Detect which cell encompasses the target text, then output its [x, y] center coordinate. 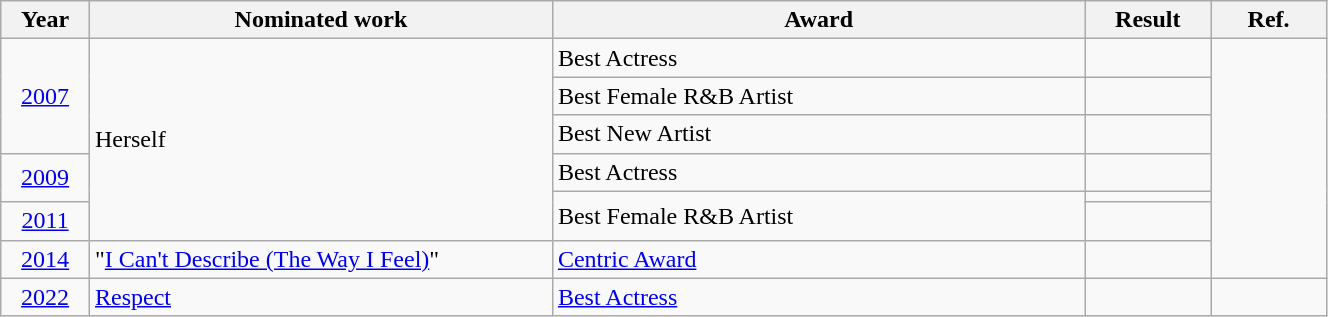
2011 [46, 221]
Respect [320, 297]
2014 [46, 259]
Year [46, 20]
Ref. [1269, 20]
Result [1148, 20]
Nominated work [320, 20]
"I Can't Describe (The Way I Feel)" [320, 259]
Centric Award [818, 259]
2022 [46, 297]
2007 [46, 96]
Herself [320, 140]
Best New Artist [818, 134]
Award [818, 20]
2009 [46, 178]
